Provide the (X, Y) coordinate of the cell's center where the given text is located.  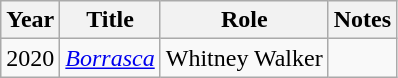
Year (30, 20)
Title (110, 20)
Role (244, 20)
Borrasca (110, 58)
2020 (30, 58)
Whitney Walker (244, 58)
Notes (362, 20)
